Detect which cell encompasses the target text, then output its (x, y) center coordinate. 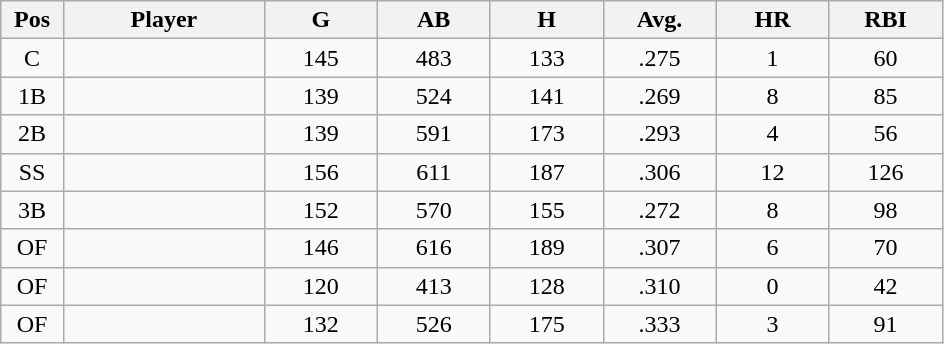
145 (320, 58)
91 (886, 324)
611 (434, 172)
0 (772, 286)
70 (886, 248)
12 (772, 172)
155 (546, 210)
6 (772, 248)
2B (32, 134)
Pos (32, 20)
146 (320, 248)
G (320, 20)
.306 (660, 172)
413 (434, 286)
3B (32, 210)
133 (546, 58)
98 (886, 210)
AB (434, 20)
187 (546, 172)
616 (434, 248)
60 (886, 58)
189 (546, 248)
.307 (660, 248)
173 (546, 134)
120 (320, 286)
141 (546, 96)
156 (320, 172)
56 (886, 134)
591 (434, 134)
1 (772, 58)
132 (320, 324)
.272 (660, 210)
.269 (660, 96)
1B (32, 96)
Player (164, 20)
524 (434, 96)
HR (772, 20)
.310 (660, 286)
126 (886, 172)
SS (32, 172)
85 (886, 96)
.275 (660, 58)
.333 (660, 324)
4 (772, 134)
42 (886, 286)
RBI (886, 20)
C (32, 58)
175 (546, 324)
152 (320, 210)
Avg. (660, 20)
526 (434, 324)
570 (434, 210)
128 (546, 286)
.293 (660, 134)
3 (772, 324)
H (546, 20)
483 (434, 58)
